Detect which cell encompasses the target text, then output its (x, y) center coordinate. 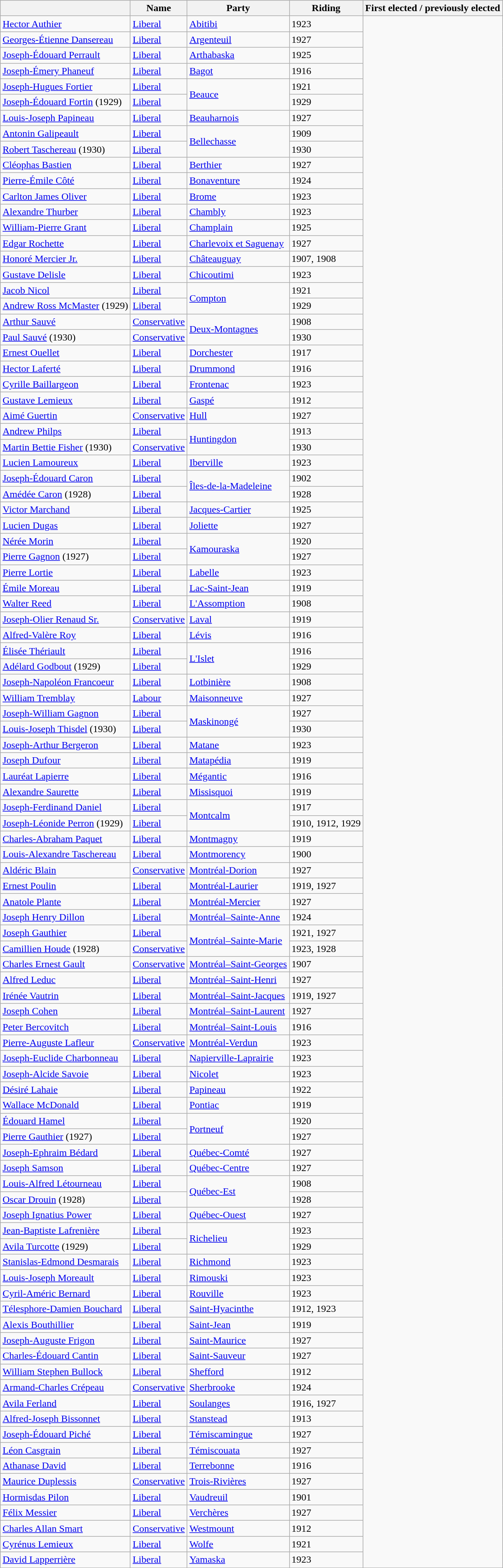
Charles Ernest Gault (66, 964)
Joseph Samson (66, 1168)
Cyrénus Lemieux (66, 1544)
1922 (326, 1090)
Westmount (238, 1528)
Andrew Philps (66, 431)
Montcalm (238, 815)
Antonin Galipeault (66, 133)
Carlton James Oliver (66, 196)
1912, 1923 (326, 1309)
David Lapperrière (66, 1560)
Missisquoi (238, 792)
1901 (326, 1497)
Édouard Hamel (66, 1121)
Beauce (238, 94)
Argenteuil (238, 40)
Vaudreuil (238, 1497)
Québec-Est (238, 1191)
Louis-Joseph Thisdel (1930) (66, 729)
Joseph-Auguste Frigon (66, 1340)
Montmorency (238, 854)
Châteauguay (238, 259)
Matapédia (238, 761)
Aldéric Blain (66, 870)
Pierre-Émile Côté (66, 180)
Avila Turcotte (1929) (66, 1246)
Québec-Comté (238, 1152)
Cyril-Améric Bernard (66, 1293)
Portneuf (238, 1129)
William Stephen Bullock (66, 1372)
Joseph-Léonide Perron (1929) (66, 823)
Riding (326, 8)
Victor Marchand (66, 510)
Drummond (238, 369)
Lucien Dugas (66, 525)
Louis-Joseph Papineau (66, 118)
Stanstead (238, 1419)
Charles-Abraham Paquet (66, 839)
Bonaventure (238, 180)
Athanase David (66, 1466)
Alfred-Joseph Bissonnet (66, 1419)
Saint-Maurice (238, 1340)
William Tremblay (66, 698)
Charles-Édouard Cantin (66, 1356)
Joseph-Édouard Fortin (1929) (66, 102)
Montréal-Laurier (238, 886)
Lucien Lamoureux (66, 463)
Montréal–Saint-Laurent (238, 1011)
Îles-de-la-Madeleine (238, 486)
Papineau (238, 1090)
Cyrille Baillargeon (66, 384)
Jacques-Cartier (238, 510)
Maurice Duplessis (66, 1482)
Beauharnois (238, 118)
Arthur Sauvé (66, 322)
Lac-Saint-Jean (238, 588)
Wolfe (238, 1544)
Louis-Joseph Moreault (66, 1278)
Joseph Gauthier (66, 933)
Montréal–Sainte-Marie (238, 940)
Léon Casgrain (66, 1450)
Alexis Bouthillier (66, 1325)
Joseph-Napoléon Francoeur (66, 682)
Pierre Gauthier (1927) (66, 1136)
Martin Bettie Fisher (1930) (66, 447)
Gustave Delisle (66, 275)
Québec-Ouest (238, 1215)
Champlain (238, 228)
Trois-Rivières (238, 1482)
Armand-Charles Crépeau (66, 1387)
Ernest Ouellet (66, 353)
Joseph-Édouard Piché (66, 1434)
Pontiac (238, 1105)
Shefford (238, 1372)
Irénée Vautrin (66, 996)
1910, 1912, 1929 (326, 823)
Camillien Houde (1928) (66, 948)
Sherbrooke (238, 1387)
First elected / previously elected (433, 8)
1921, 1927 (326, 933)
Andrew Ross McMaster (1929) (66, 306)
Témiscouata (238, 1450)
Frontenac (238, 384)
Alfred Leduc (66, 980)
Montréal–Saint-Jacques (238, 996)
Lauréat Lapierre (66, 776)
Montréal-Mercier (238, 901)
Brome (238, 196)
Félix Messier (66, 1513)
Gaspé (238, 400)
Joseph Ignatius Power (66, 1215)
Télesphore-Damien Bouchard (66, 1309)
Joseph-Hugues Fortier (66, 86)
Berthier (238, 165)
Alfred-Valère Roy (66, 635)
Élisée Thériault (66, 651)
Dorchester (238, 353)
Laval (238, 619)
Terrebonne (238, 1466)
Joseph Henry Dillon (66, 917)
Charlevoix et Saguenay (238, 243)
Jacob Nicol (66, 290)
Gustave Lemieux (66, 400)
Montréal–Saint-Georges (238, 964)
Joseph-Alcide Savoie (66, 1074)
Joseph-Arthur Bergeron (66, 745)
Avila Ferland (66, 1403)
Nérée Morin (66, 541)
Peter Bercovitch (66, 1027)
Name (159, 8)
Wallace McDonald (66, 1105)
L'Islet (238, 658)
Walter Reed (66, 604)
1923, 1928 (326, 948)
Hector Laferté (66, 369)
Labelle (238, 572)
Amédée Caron (1928) (66, 494)
Joseph Cohen (66, 1011)
Montréal-Dorion (238, 870)
Hull (238, 415)
Arthabaska (238, 55)
Richelieu (238, 1239)
Georges-Étienne Dansereau (66, 40)
Saint-Sauveur (238, 1356)
Joseph-Émery Phaneuf (66, 71)
Matane (238, 745)
Iberville (238, 463)
Alexandre Thurber (66, 212)
Joseph-Ephraim Bédard (66, 1152)
Chicoutimi (238, 275)
Hormisdas Pilon (66, 1497)
Yamaska (238, 1560)
Honoré Mercier Jr. (66, 259)
Joseph-Édouard Perrault (66, 55)
Joseph-Ferdinand Daniel (66, 807)
Pierre Lortie (66, 572)
Adélard Godbout (1929) (66, 666)
Maskinongé (238, 721)
Jean-Baptiste Lafrenière (66, 1231)
Saint-Jean (238, 1325)
Bellechasse (238, 141)
Hector Authier (66, 24)
Québec-Centre (238, 1168)
William-Pierre Grant (66, 228)
1907 (326, 964)
1916, 1927 (326, 1403)
Pierre-Auguste Lafleur (66, 1043)
Témiscamingue (238, 1434)
Robert Taschereau (1930) (66, 149)
Rimouski (238, 1278)
Anatole Plante (66, 901)
Bagot (238, 71)
Alexandre Saurette (66, 792)
Paul Sauvé (1930) (66, 337)
Joseph-Euclide Charbonneau (66, 1058)
Party (238, 8)
Joseph-William Gagnon (66, 714)
Lévis (238, 635)
Joseph-Olier Renaud Sr. (66, 619)
Richmond (238, 1262)
Montréal–Sainte-Anne (238, 917)
Désiré Lahaie (66, 1090)
L'Assomption (238, 604)
Chambly (238, 212)
Ernest Poulin (66, 886)
Émile Moreau (66, 588)
Kamouraska (238, 549)
1902 (326, 478)
Deux-Montagnes (238, 329)
Huntingdon (238, 439)
Soulanges (238, 1403)
Verchères (238, 1513)
Mégantic (238, 776)
1909 (326, 133)
Nicolet (238, 1074)
Abitibi (238, 24)
Charles Allan Smart (66, 1528)
Montréal–Saint-Henri (238, 980)
Lotbinière (238, 682)
Cléophas Bastien (66, 165)
Louis-Alexandre Taschereau (66, 854)
Montmagny (238, 839)
Montréal–Saint-Louis (238, 1027)
Compton (238, 298)
Saint-Hyacinthe (238, 1309)
Joliette (238, 525)
Stanislas-Edmond Desmarais (66, 1262)
Maisonneuve (238, 698)
Oscar Drouin (1928) (66, 1199)
Aimé Guertin (66, 415)
Edgar Rochette (66, 243)
Joseph-Édouard Caron (66, 478)
1900 (326, 854)
Labour (159, 698)
Joseph Dufour (66, 761)
Pierre Gagnon (1927) (66, 557)
Louis-Alfred Létourneau (66, 1183)
Napierville-Laprairie (238, 1058)
Rouville (238, 1293)
Montréal-Verdun (238, 1043)
1907, 1908 (326, 259)
